Detect which cell encompasses the target text, then output its [x, y] center coordinate. 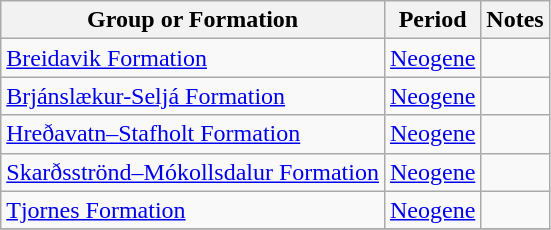
Hreðavatn–Stafholt Formation [193, 134]
Skarðsströnd–Mókollsdalur Formation [193, 172]
Period [432, 20]
Brjánslækur-Seljá Formation [193, 96]
Tjornes Formation [193, 210]
Breidavik Formation [193, 58]
Group or Formation [193, 20]
Notes [515, 20]
